Output the [x, y] coordinate of the center of the cell containing the given text.  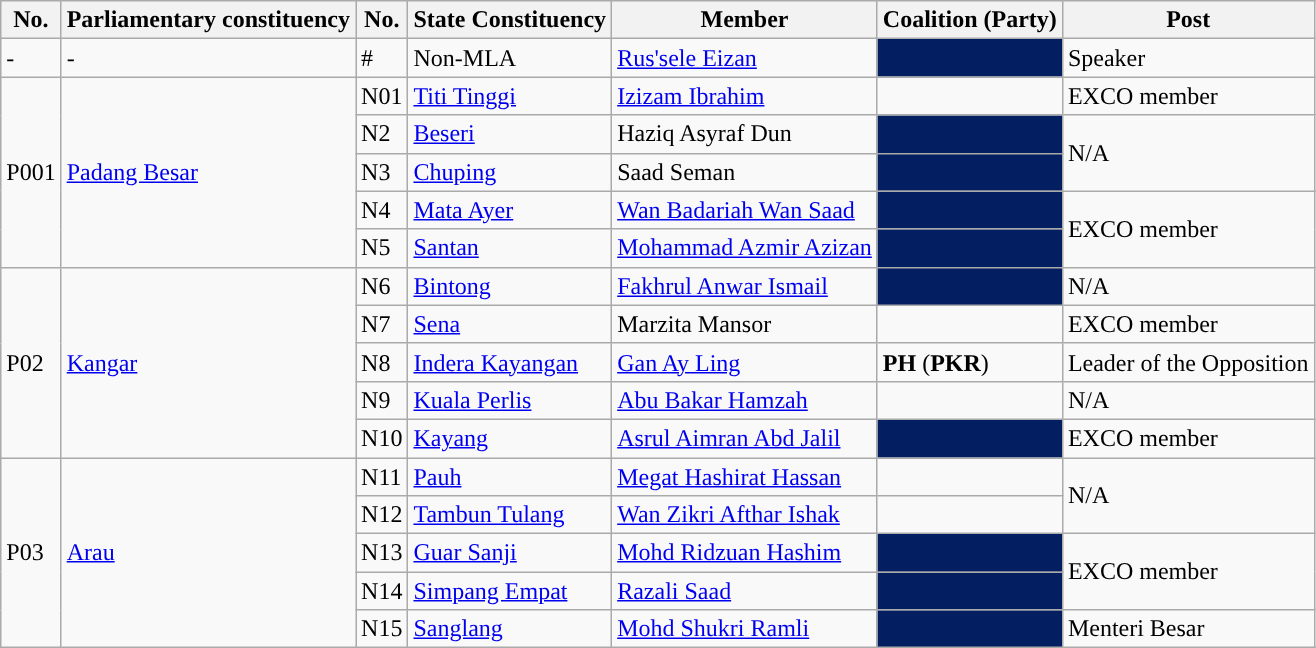
P001 [31, 172]
Speaker [1188, 58]
N9 [382, 400]
Kayang [510, 438]
N4 [382, 210]
Tambun Tulang [510, 515]
Simpang Empat [510, 591]
Mohammad Azmir Azizan [745, 248]
Kuala Perlis [510, 400]
N7 [382, 324]
Asrul Aimran Abd Jalil [745, 438]
P02 [31, 362]
Mohd Shukri Ramli [745, 629]
Wan Badariah Wan Saad [745, 210]
Razali Saad [745, 591]
Non-MLA [510, 58]
Titi Tinggi [510, 96]
Wan Zikri Afthar Ishak [745, 515]
P03 [31, 553]
N5 [382, 248]
Chuping [510, 172]
Member [745, 20]
N14 [382, 591]
N15 [382, 629]
Padang Besar [208, 172]
Indera Kayangan [510, 362]
Haziq Asyraf Dun [745, 134]
N8 [382, 362]
State Constituency [510, 20]
Mohd Ridzuan Hashim [745, 553]
Arau [208, 553]
Bintong [510, 286]
Beseri [510, 134]
Menteri Besar [1188, 629]
Rus'sele Eizan [745, 58]
N2 [382, 134]
# [382, 58]
Santan [510, 248]
Leader of the Opposition [1188, 362]
Sanglang [510, 629]
N13 [382, 553]
N3 [382, 172]
Mata Ayer [510, 210]
N10 [382, 438]
Abu Bakar Hamzah [745, 400]
N12 [382, 515]
Megat Hashirat Hassan [745, 477]
PH (PKR) [970, 362]
N6 [382, 286]
Sena [510, 324]
Izizam Ibrahim [745, 96]
N11 [382, 477]
Kangar [208, 362]
Pauh [510, 477]
Marzita Mansor [745, 324]
Guar Sanji [510, 553]
Gan Ay Ling [745, 362]
Saad Seman [745, 172]
Post [1188, 20]
Parliamentary constituency [208, 20]
N01 [382, 96]
Fakhrul Anwar Ismail [745, 286]
Coalition (Party) [970, 20]
